Detect which cell encompasses the target text, then output its (x, y) center coordinate. 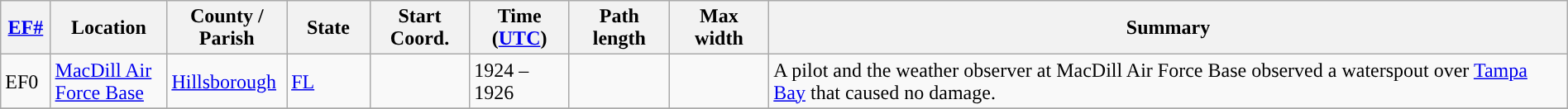
MacDill Air Force Base (109, 81)
Time (UTC) (519, 28)
Hillsborough (227, 81)
1924 – 1926 (519, 81)
County / Parish (227, 28)
Location (109, 28)
A pilot and the weather observer at MacDill Air Force Base observed a waterspout over Tampa Bay that caused no damage. (1168, 81)
EF0 (26, 81)
Path length (619, 28)
Summary (1168, 28)
FL (329, 81)
EF# (26, 28)
State (329, 28)
Max width (719, 28)
Start Coord. (420, 28)
